Detect which cell encompasses the target text, then output its (x, y) center coordinate. 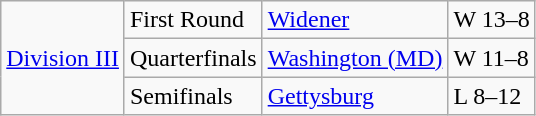
Quarterfinals (193, 58)
Washington (MD) (355, 58)
Semifinals (193, 96)
Division III (63, 58)
Gettysburg (355, 96)
First Round (193, 20)
W 13–8 (492, 20)
Widener (355, 20)
L 8–12 (492, 96)
W 11–8 (492, 58)
